Return the [x, y] coordinate for the center point of the cell that contains the specified text.  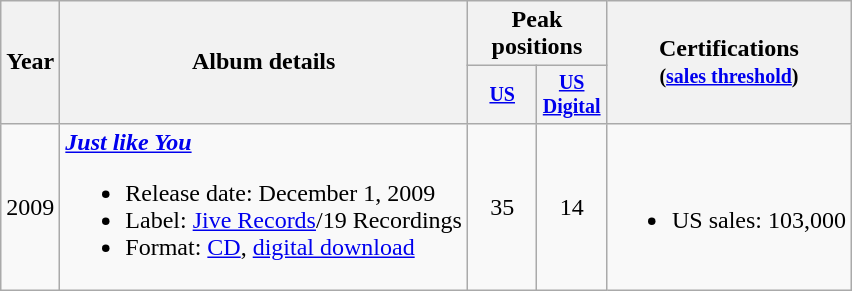
14 [572, 206]
US [502, 94]
US sales: 103,000 [728, 206]
Album details [264, 62]
USDigital [572, 94]
Year [30, 62]
Certifications(sales threshold) [728, 62]
Just like YouRelease date: December 1, 2009Label: Jive Records/19 RecordingsFormat: CD, digital download [264, 206]
Peak positions [536, 34]
2009 [30, 206]
35 [502, 206]
